Capture the cell that displays the provided text and extract its [X, Y] central coordinate. 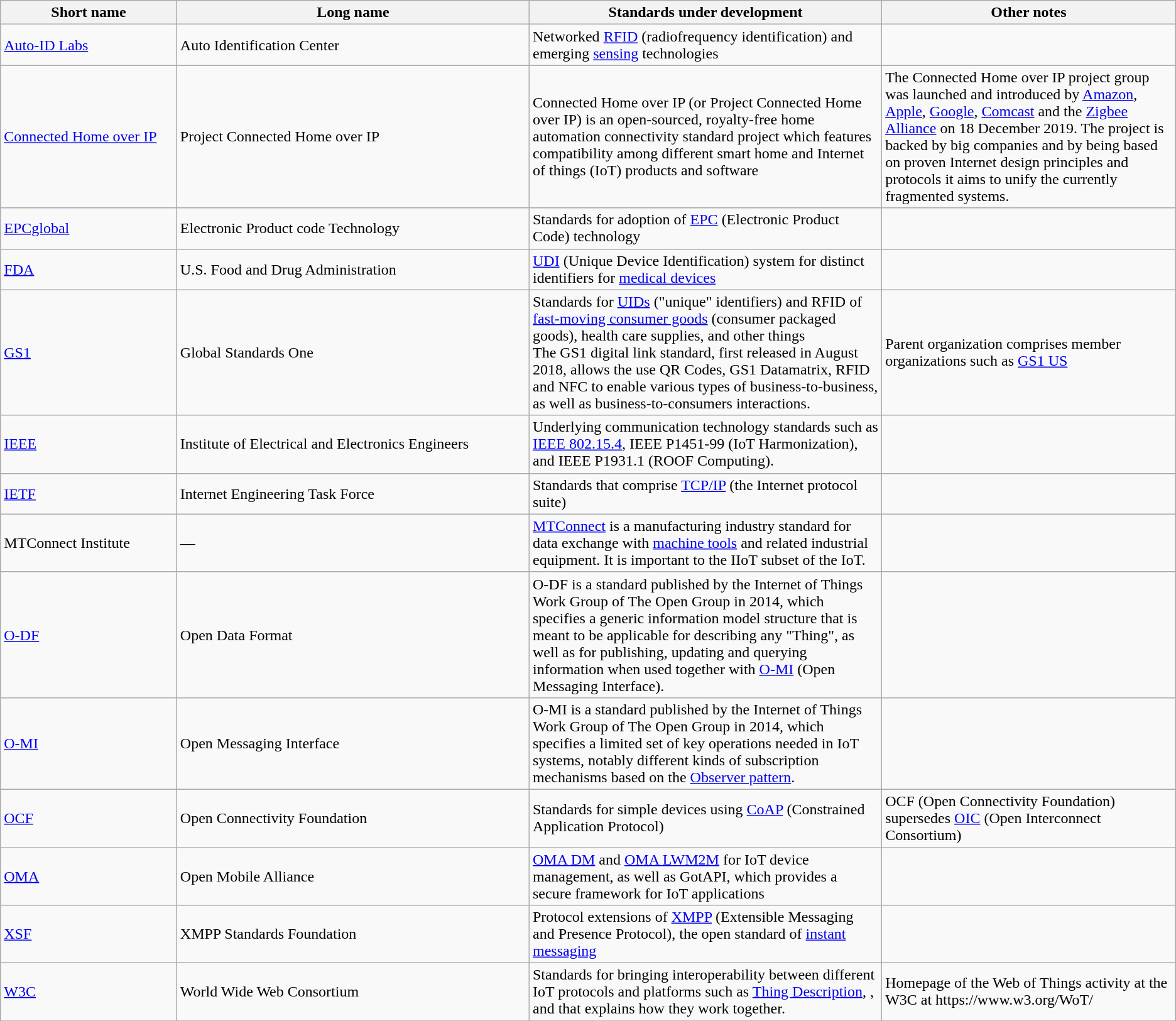
O-DF [89, 635]
Electronic Product code Technology [353, 229]
Internet Engineering Task Force [353, 494]
Open Connectivity Foundation [353, 818]
W3C [89, 992]
FDA [89, 269]
Underlying communication technology standards such as IEEE 802.15.4, IEEE P1451-99 (IoT Harmonization), and IEEE P1931.1 (ROOF Computing). [705, 444]
Open Mobile Alliance [353, 876]
Connected Home over IP [89, 137]
Long name [353, 13]
OCF (Open Connectivity Foundation) supersedes OIC (Open Interconnect Consortium) [1029, 818]
OCF [89, 818]
UDI (Unique Device Identification) system for distinct identifiers for medical devices [705, 269]
Auto-ID Labs [89, 45]
Standards under development [705, 13]
Networked RFID (radiofrequency identification) and emerging sensing technologies [705, 45]
Open Data Format [353, 635]
Parent organization comprises member organizations such as GS1 US [1029, 352]
OMA [89, 876]
IETF [89, 494]
GS1 [89, 352]
IEEE [89, 444]
Homepage of the Web of Things activity at the W3C at https://www.w3.org/WoT/ [1029, 992]
U.S. Food and Drug Administration [353, 269]
— [353, 543]
World Wide Web Consortium [353, 992]
XSF [89, 934]
Project Connected Home over IP [353, 137]
Standards for adoption of EPC (Electronic Product Code) technology [705, 229]
Other notes [1029, 13]
O-MI [89, 743]
Institute of Electrical and Electronics Engineers [353, 444]
Short name [89, 13]
OMA DM and OMA LWM2M for IoT device management, as well as GotAPI, which provides a secure framework for IoT applications [705, 876]
XMPP Standards Foundation [353, 934]
Protocol extensions of XMPP (Extensible Messaging and Presence Protocol), the open standard of instant messaging [705, 934]
Open Messaging Interface [353, 743]
Global Standards One [353, 352]
MTConnect Institute [89, 543]
Standards for simple devices using CoAP (Constrained Application Protocol) [705, 818]
EPCglobal [89, 229]
Standards that comprise TCP/IP (the Internet protocol suite) [705, 494]
Auto Identification Center [353, 45]
